For the text-containing cell, return its midpoint in (x, y) coordinate format. 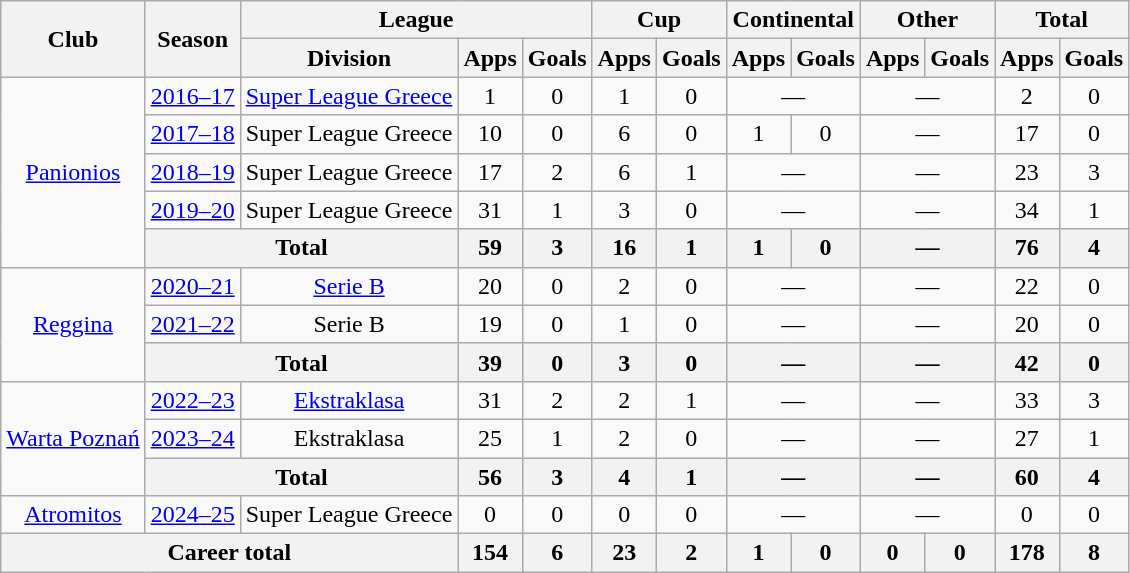
19 (490, 324)
Panionios (73, 172)
27 (1027, 438)
2016–17 (192, 96)
22 (1027, 286)
2021–22 (192, 324)
60 (1027, 477)
178 (1027, 553)
Cup (659, 20)
Other (927, 20)
2024–25 (192, 515)
2023–24 (192, 438)
16 (624, 248)
34 (1027, 210)
59 (490, 248)
2017–18 (192, 134)
2019–20 (192, 210)
10 (490, 134)
League (416, 20)
33 (1027, 400)
Club (73, 39)
2020–21 (192, 286)
154 (490, 553)
25 (490, 438)
8 (1094, 553)
39 (490, 362)
Warta Poznań (73, 438)
2018–19 (192, 172)
76 (1027, 248)
42 (1027, 362)
Division (349, 58)
Atromitos (73, 515)
Career total (230, 553)
2022–23 (192, 400)
Season (192, 39)
Reggina (73, 324)
Continental (793, 20)
56 (490, 477)
